Pinpoint the cell where the given text exists, returning its [X, Y] midpoint coordinate. 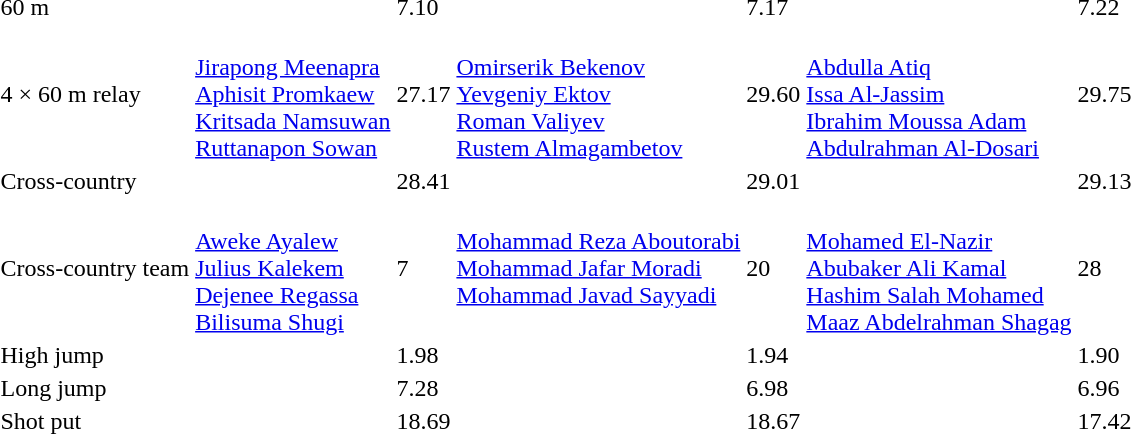
Mohamed El-NazirAbubaker Ali KamalHashim Salah MohamedMaaz Abdelrahman Shagag [939, 268]
7.28 [424, 388]
20 [774, 268]
Jirapong MeenapraAphisit PromkaewKritsada NamsuwanRuttanapon Sowan [293, 94]
7 [424, 268]
6.98 [774, 388]
Aweke AyalewJulius KalekemDejenee RegassaBilisuma Shugi [293, 268]
Mohammad Reza AboutorabiMohammad Jafar MoradiMohammad Javad Sayyadi [598, 268]
28.41 [424, 181]
1.94 [774, 355]
29.60 [774, 94]
29.01 [774, 181]
1.98 [424, 355]
Abdulla AtiqIssa Al-JassimIbrahim Moussa AdamAbdulrahman Al-Dosari [939, 94]
Omirserik BekenovYevgeniy EktovRoman ValiyevRustem Almagambetov [598, 94]
27.17 [424, 94]
